Provide the (X, Y) coordinate of the cell's center where the given text is located.  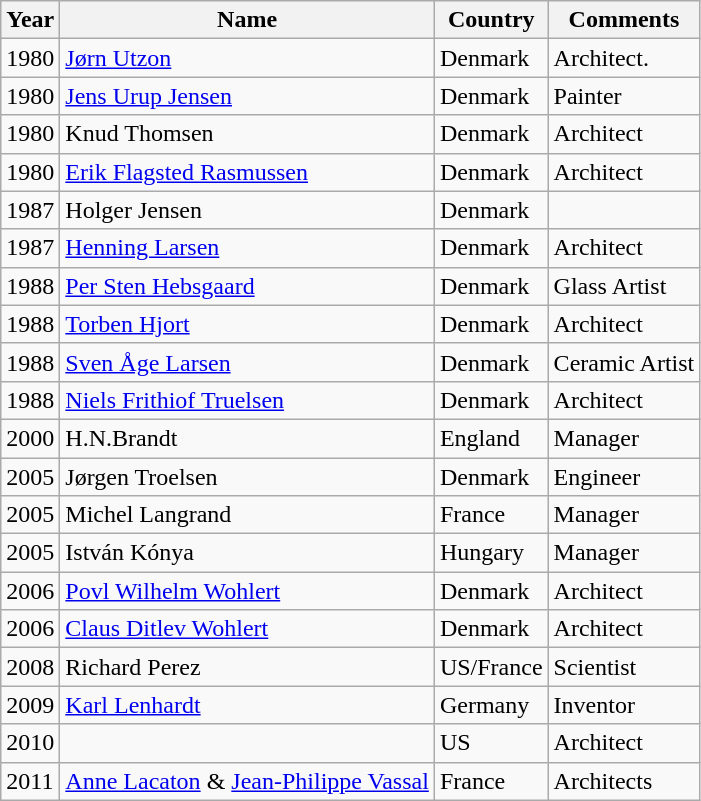
Anne Lacaton & Jean-Philippe Vassal (248, 781)
Name (248, 20)
Germany (491, 705)
Erik Flagsted Rasmussen (248, 172)
Holger Jensen (248, 210)
Michel Langrand (248, 515)
2008 (30, 667)
Hungary (491, 553)
Ceramic Artist (624, 362)
Jørgen Troelsen (248, 477)
Scientist (624, 667)
2010 (30, 743)
2011 (30, 781)
Comments (624, 20)
Knud Thomsen (248, 134)
Country (491, 20)
2000 (30, 438)
Povl Wilhelm Wohlert (248, 591)
Sven Åge Larsen (248, 362)
Year (30, 20)
Niels Frithiof Truelsen (248, 400)
Richard Perez (248, 667)
Jens Urup Jensen (248, 96)
Architect. (624, 58)
Torben Hjort (248, 324)
Per Sten Hebsgaard (248, 286)
Claus Ditlev Wohlert (248, 629)
Henning Larsen (248, 248)
H.N.Brandt (248, 438)
István Kónya (248, 553)
Karl Lenhardt (248, 705)
Architects (624, 781)
Inventor (624, 705)
Painter (624, 96)
2009 (30, 705)
US (491, 743)
Engineer (624, 477)
US/France (491, 667)
Glass Artist (624, 286)
England (491, 438)
Jørn Utzon (248, 58)
